For the text-containing cell, return its midpoint in (X, Y) coordinate format. 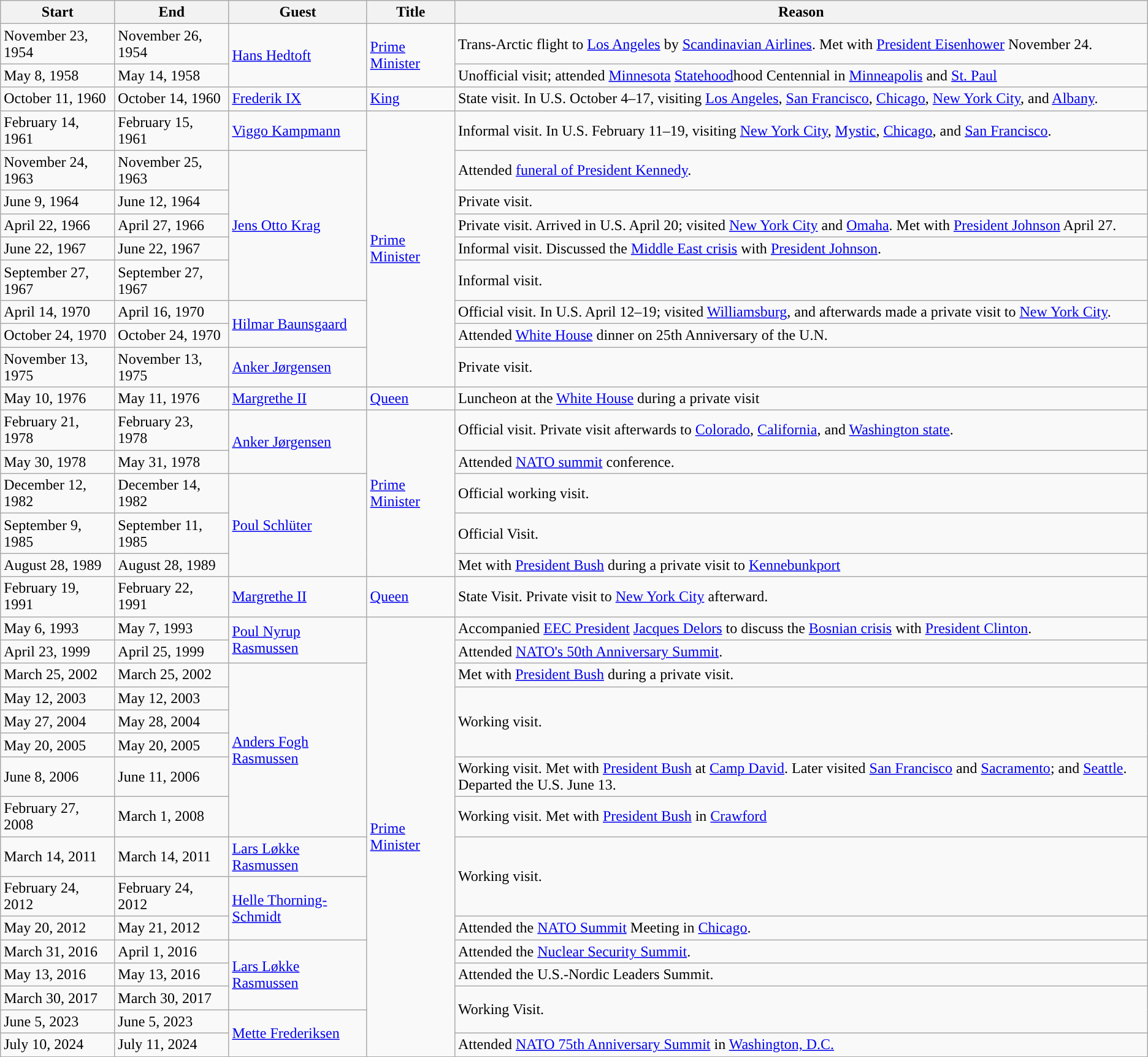
April 14, 1970 (58, 312)
May 27, 2004 (58, 721)
July 10, 2024 (58, 1045)
State visit. In U.S. October 4–17, visiting Los Angeles, San Francisco, Chicago, New York City, and Albany. (801, 99)
April 23, 1999 (58, 651)
Unofficial visit; attended Minnesota Statehoodhood Centennial in Minneapolis and St. Paul (801, 75)
April 1, 2016 (172, 951)
May 10, 1976 (58, 399)
Attended funeral of President Kennedy. (801, 171)
Official working visit. (801, 493)
October 11, 1960 (58, 99)
Informal visit. In U.S. February 11–19, visiting New York City, Mystic, Chicago, and San Francisco. (801, 130)
May 14, 1958 (172, 75)
May 20, 2012 (58, 928)
Frederik IX (298, 99)
September 9, 1985 (58, 534)
May 28, 2004 (172, 721)
Helle Thorning-Schmidt (298, 908)
December 14, 1982 (172, 493)
Jens Otto Krag (298, 225)
Anders Fogh Rasmussen (298, 750)
Working Visit. (801, 1010)
Attended White House dinner on 25th Anniversary of the U.N. (801, 335)
April 16, 1970 (172, 312)
July 11, 2024 (172, 1045)
June 12, 1964 (172, 202)
November 25, 1963 (172, 171)
Attended the NATO Summit Meeting in Chicago. (801, 928)
Guest (298, 12)
Official visit. Private visit afterwards to Colorado, California, and Washington state. (801, 431)
Luncheon at the White House during a private visit (801, 399)
Private visit. Arrived in U.S. April 20; visited New York City and Omaha. Met with President Johnson April 27. (801, 225)
May 11, 1976 (172, 399)
Official Visit. (801, 534)
May 21, 2012 (172, 928)
November 26, 1954 (172, 44)
Informal visit. Discussed the Middle East crisis with President Johnson. (801, 248)
Poul Schlüter (298, 525)
Hilmar Baunsgaard (298, 323)
End (172, 12)
Attended NATO summit conference. (801, 462)
February 15, 1961 (172, 130)
State Visit. Private visit to New York City afterward. (801, 596)
Met with President Bush during a private visit. (801, 675)
Working visit. Met with President Bush at Camp David. Later visited San Francisco and Sacramento; and Seattle. Departed the U.S. June 13. (801, 777)
October 14, 1960 (172, 99)
Attended the Nuclear Security Summit. (801, 951)
May 30, 1978 (58, 462)
June 9, 1964 (58, 202)
Official visit. In U.S. April 12–19; visited Williamsburg, and afterwards made a private visit to New York City. (801, 312)
February 22, 1991 (172, 596)
Poul Nyrup Rasmussen (298, 640)
King (411, 99)
Mette Frederiksen (298, 1033)
April 22, 1966 (58, 225)
May 8, 1958 (58, 75)
February 14, 1961 (58, 130)
February 19, 1991 (58, 596)
Viggo Kampmann (298, 130)
April 25, 1999 (172, 651)
Trans-Arctic flight to Los Angeles by Scandinavian Airlines. Met with President Eisenhower November 24. (801, 44)
February 21, 1978 (58, 431)
June 8, 2006 (58, 777)
Hans Hedtoft (298, 55)
June 11, 2006 (172, 777)
May 7, 1993 (172, 628)
September 11, 1985 (172, 534)
Reason (801, 12)
Informal visit. (801, 280)
Attended NATO 75th Anniversary Summit in Washington, D.C. (801, 1045)
November 24, 1963 (58, 171)
May 6, 1993 (58, 628)
Start (58, 12)
May 31, 1978 (172, 462)
Attended NATO's 50th Anniversary Summit. (801, 651)
February 23, 1978 (172, 431)
Attended the U.S.-Nordic Leaders Summit. (801, 975)
Accompanied EEC President Jacques Delors to discuss the Bosnian crisis with President Clinton. (801, 628)
Working visit. Met with President Bush in Crawford (801, 816)
December 12, 1982 (58, 493)
Met with President Bush during a private visit to Kennebunkport (801, 565)
April 27, 1966 (172, 225)
March 1, 2008 (172, 816)
March 31, 2016 (58, 951)
Title (411, 12)
November 23, 1954 (58, 44)
February 27, 2008 (58, 816)
